Find where the given text appears and provide that cell's center as [X, Y] coordinate. 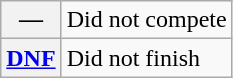
Did not finish [146, 58]
DNF [31, 58]
— [31, 20]
Did not compete [146, 20]
